Extract the [X, Y] coordinate from the center of the cell holding the provided text.  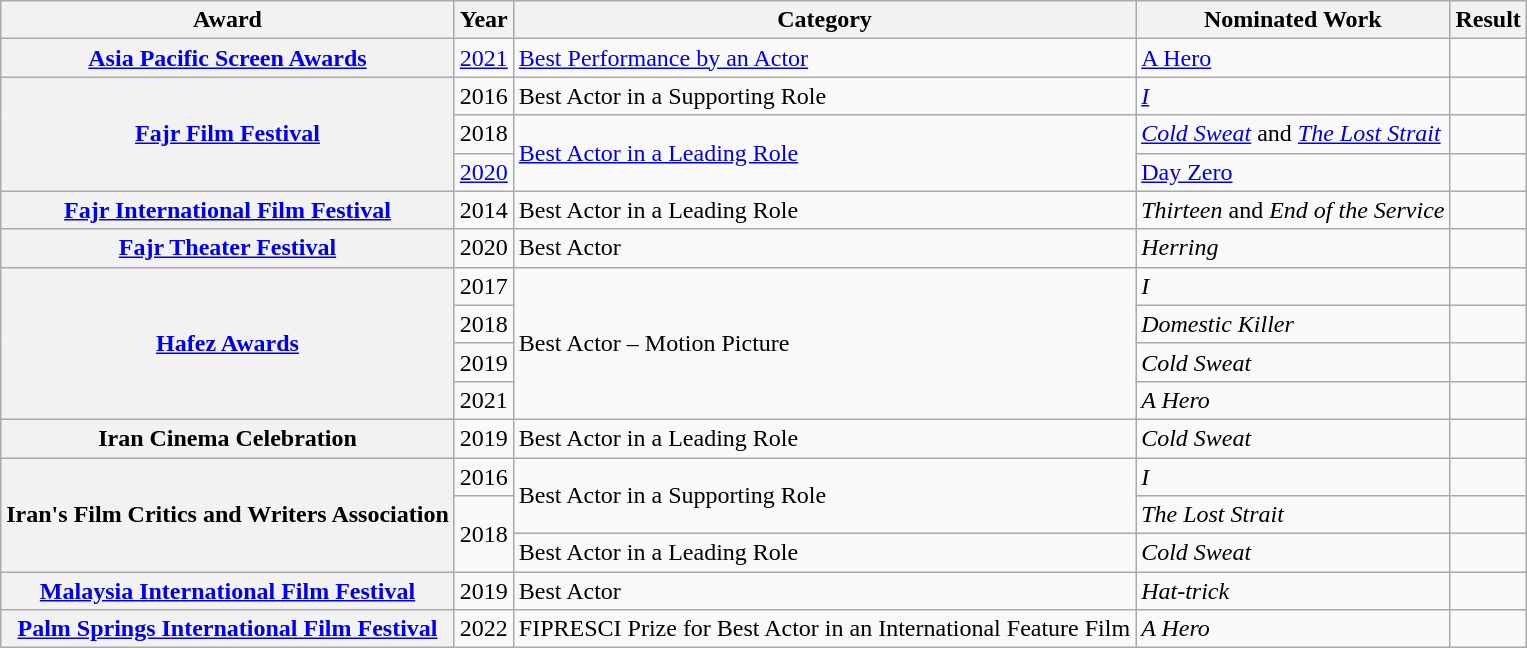
Hat-trick [1293, 591]
Nominated Work [1293, 20]
Best Actor – Motion Picture [824, 343]
Domestic Killer [1293, 324]
Thirteen and End of the Service [1293, 210]
The Lost Strait [1293, 515]
Cold Sweat and The Lost Strait [1293, 134]
Year [484, 20]
Best Performance by an Actor [824, 58]
Hafez Awards [228, 343]
Iran Cinema Celebration [228, 438]
2017 [484, 286]
Palm Springs International Film Festival [228, 629]
Iran's Film Critics and Writers Association [228, 515]
Fajr International Film Festival [228, 210]
2014 [484, 210]
2022 [484, 629]
Malaysia International Film Festival [228, 591]
Asia Pacific Screen Awards [228, 58]
Fajr Theater Festival [228, 248]
Award [228, 20]
Result [1488, 20]
Category [824, 20]
Fajr Film Festival [228, 134]
Day Zero [1293, 172]
FIPRESCI Prize for Best Actor in an International Feature Film [824, 629]
Herring [1293, 248]
